Search for the cell housing the specified text and yield its [X, Y] center coordinate. 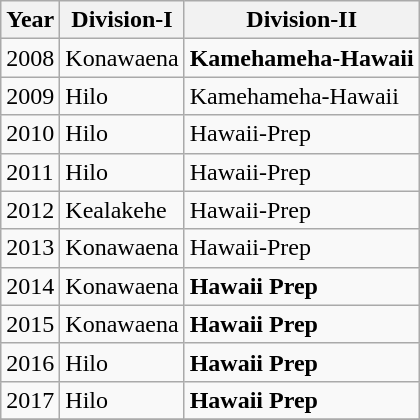
2011 [30, 172]
2009 [30, 96]
Kealakehe [122, 210]
2015 [30, 324]
Division-II [302, 20]
2017 [30, 400]
Division-I [122, 20]
2016 [30, 362]
2013 [30, 248]
2014 [30, 286]
2008 [30, 58]
2012 [30, 210]
Year [30, 20]
2010 [30, 134]
